Extract the [X, Y] coordinate from the center of the cell holding the provided text.  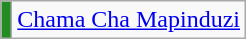
Chama Cha Mapinduzi [129, 20]
